For the text-containing cell, return its midpoint in (x, y) coordinate format. 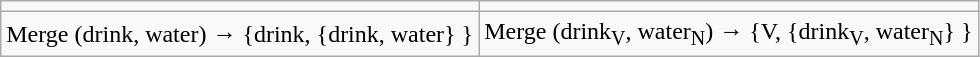
Merge (drink, water) → {drink, {drink, water} } (240, 34)
Merge (drinkV, waterN) → {V, {drinkV, waterN} } (728, 34)
